Extract the [X, Y] coordinate from the center of the cell holding the provided text.  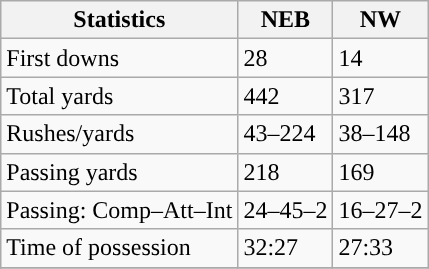
24–45–2 [286, 210]
Passing yards [120, 172]
Time of possession [120, 248]
218 [286, 172]
442 [286, 96]
32:27 [286, 248]
27:33 [380, 248]
317 [380, 96]
Statistics [120, 20]
Rushes/yards [120, 134]
43–224 [286, 134]
NW [380, 20]
First downs [120, 58]
38–148 [380, 134]
NEB [286, 20]
Total yards [120, 96]
169 [380, 172]
16–27–2 [380, 210]
Passing: Comp–Att–Int [120, 210]
28 [286, 58]
14 [380, 58]
